Identify which cell holds the provided text, then report its (X, Y) central coordinate. 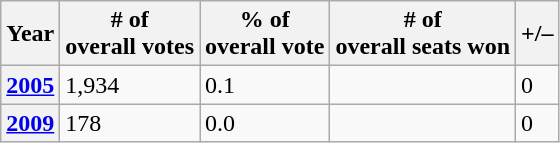
+/– (538, 34)
2005 (30, 85)
2009 (30, 123)
0.1 (265, 85)
1,934 (130, 85)
0.0 (265, 123)
# ofoverall votes (130, 34)
# ofoverall seats won (423, 34)
178 (130, 123)
Year (30, 34)
% ofoverall vote (265, 34)
